Extract the (x, y) coordinate from the center of the cell holding the provided text.  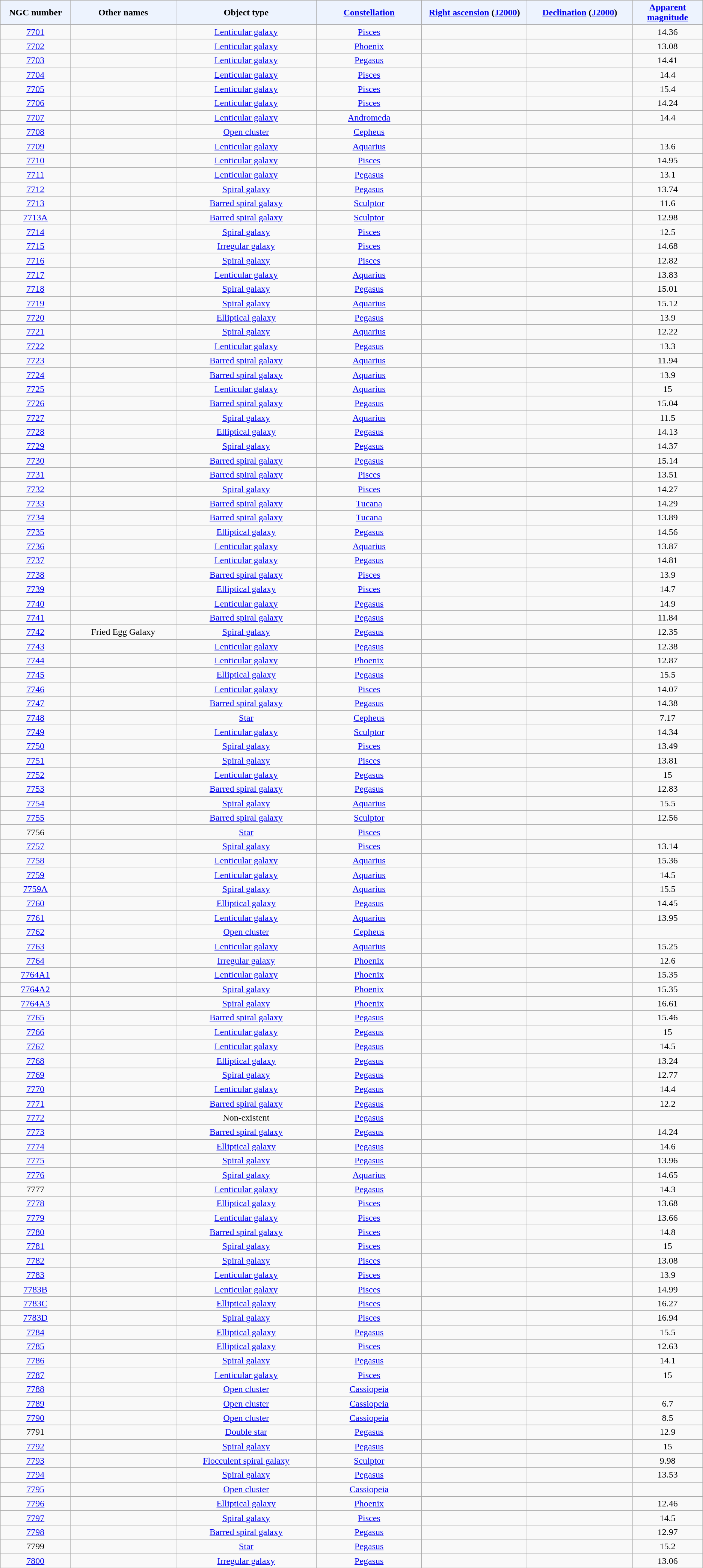
15.2 (668, 1546)
15.4 (668, 89)
7769 (35, 1075)
7729 (35, 446)
16.94 (668, 1318)
Flocculent spiral galaxy (246, 1461)
7706 (35, 103)
12.9 (668, 1432)
7764 (35, 961)
Apparent magnitude (668, 13)
7794 (35, 1475)
13.14 (668, 846)
7774 (35, 1146)
11.84 (668, 618)
12.97 (668, 1532)
7762 (35, 932)
14.34 (668, 732)
7787 (35, 1375)
7751 (35, 761)
12.35 (668, 632)
13.81 (668, 761)
7734 (35, 518)
7760 (35, 904)
7779 (35, 1218)
7759 (35, 875)
14.27 (668, 489)
7796 (35, 1503)
7707 (35, 117)
7766 (35, 1032)
13.24 (668, 1060)
7728 (35, 432)
12.77 (668, 1075)
13.49 (668, 746)
13.06 (668, 1560)
14.07 (668, 689)
14.37 (668, 446)
7741 (35, 618)
8.5 (668, 1418)
7758 (35, 860)
7731 (35, 475)
15.46 (668, 1018)
NGC number (35, 13)
6.7 (668, 1404)
7761 (35, 918)
7783B (35, 1289)
14.81 (668, 560)
7768 (35, 1060)
14.95 (668, 160)
7738 (35, 575)
7712 (35, 189)
7797 (35, 1518)
7708 (35, 132)
7757 (35, 846)
12.6 (668, 961)
15.36 (668, 860)
7750 (35, 746)
7737 (35, 560)
7742 (35, 632)
14.41 (668, 60)
7752 (35, 775)
7771 (35, 1103)
7718 (35, 289)
7777 (35, 1189)
7725 (35, 389)
7755 (35, 818)
7789 (35, 1404)
12.38 (668, 646)
16.27 (668, 1303)
7781 (35, 1246)
7783 (35, 1275)
15.14 (668, 461)
Constellation (369, 13)
12.22 (668, 332)
Other names (123, 13)
7713 (35, 203)
13.74 (668, 189)
7778 (35, 1203)
13.96 (668, 1161)
16.61 (668, 1003)
7705 (35, 89)
7716 (35, 261)
7736 (35, 546)
7747 (35, 703)
7709 (35, 146)
7753 (35, 789)
7780 (35, 1232)
12.2 (668, 1103)
15.12 (668, 303)
13.89 (668, 518)
14.6 (668, 1146)
12.46 (668, 1503)
7719 (35, 303)
7756 (35, 832)
12.87 (668, 661)
15.04 (668, 403)
13.83 (668, 275)
7717 (35, 275)
Andromeda (369, 117)
11.94 (668, 360)
7744 (35, 661)
Non-existent (246, 1118)
7749 (35, 732)
7730 (35, 461)
13.6 (668, 146)
14.13 (668, 432)
14.1 (668, 1361)
7743 (35, 646)
14.99 (668, 1289)
7759A (35, 889)
13.87 (668, 546)
7702 (35, 46)
15.25 (668, 946)
14.7 (668, 589)
7783D (35, 1318)
7740 (35, 603)
12.82 (668, 261)
7800 (35, 1560)
7784 (35, 1332)
7714 (35, 232)
7786 (35, 1361)
Fried Egg Galaxy (123, 632)
13.68 (668, 1203)
7704 (35, 75)
7720 (35, 318)
7765 (35, 1018)
7722 (35, 346)
7788 (35, 1389)
7764A2 (35, 989)
9.98 (668, 1461)
Right ascension (J2000) (475, 13)
13.95 (668, 918)
Object type (246, 13)
15.01 (668, 289)
7763 (35, 946)
14.38 (668, 703)
7739 (35, 589)
7723 (35, 360)
12.56 (668, 818)
11.6 (668, 203)
7764A3 (35, 1003)
7748 (35, 718)
7790 (35, 1418)
7776 (35, 1175)
7791 (35, 1432)
13.1 (668, 175)
7798 (35, 1532)
7701 (35, 32)
7721 (35, 332)
7703 (35, 60)
7745 (35, 675)
7732 (35, 489)
7767 (35, 1046)
13.66 (668, 1218)
7795 (35, 1489)
13.51 (668, 475)
7775 (35, 1161)
7713A (35, 218)
7783C (35, 1303)
13.3 (668, 346)
7733 (35, 503)
14.8 (668, 1232)
14.36 (668, 32)
13.53 (668, 1475)
7799 (35, 1546)
7793 (35, 1461)
7764A1 (35, 975)
14.45 (668, 904)
Declination (J2000) (580, 13)
14.56 (668, 532)
12.63 (668, 1347)
11.5 (668, 418)
7770 (35, 1089)
7785 (35, 1347)
14.3 (668, 1189)
14.9 (668, 603)
14.65 (668, 1175)
7715 (35, 246)
14.68 (668, 246)
7773 (35, 1132)
7754 (35, 803)
7792 (35, 1446)
7782 (35, 1261)
7711 (35, 175)
7726 (35, 403)
12.98 (668, 218)
Double star (246, 1432)
7724 (35, 375)
12.5 (668, 232)
7727 (35, 418)
12.83 (668, 789)
7772 (35, 1118)
14.29 (668, 503)
7710 (35, 160)
7.17 (668, 718)
7746 (35, 689)
7735 (35, 532)
